Return the [X, Y] coordinate for the center point of the cell that contains the specified text.  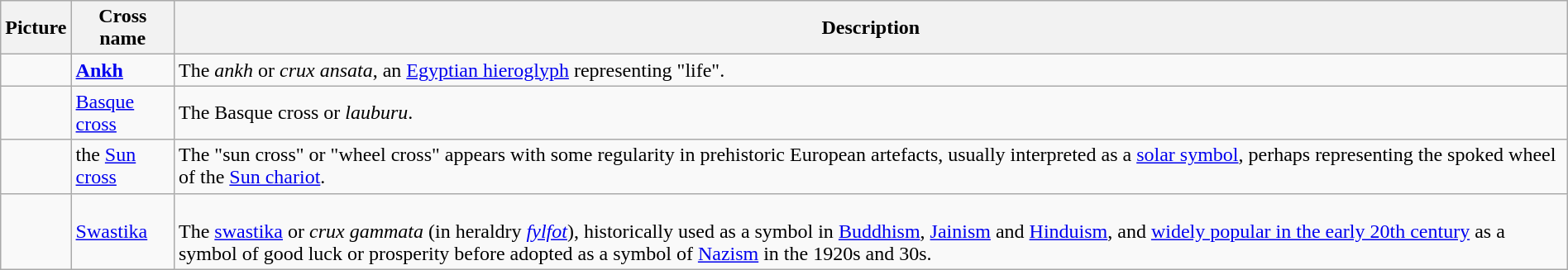
Swastika [122, 231]
Description [870, 28]
Picture [36, 28]
The ankh or crux ansata, an Egyptian hieroglyph representing "life". [870, 70]
Ankh [122, 70]
The Basque cross or lauburu. [870, 112]
Basque cross [122, 112]
Cross name [122, 28]
the Sun cross [122, 167]
